Find where the given text appears and provide that cell's center as (X, Y) coordinate. 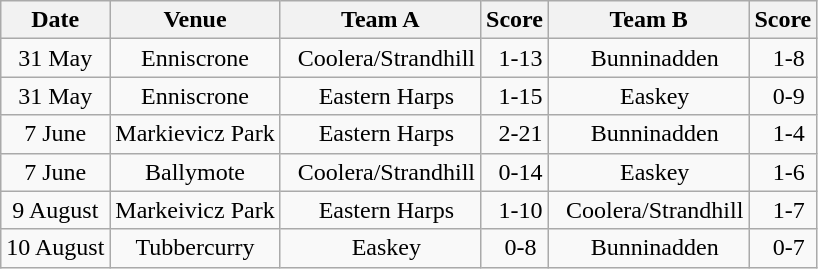
0-8 (515, 248)
1-8 (783, 58)
1-13 (515, 58)
Markeivicz Park (195, 210)
1-6 (783, 172)
Venue (195, 20)
0-14 (515, 172)
Markievicz Park (195, 134)
0-7 (783, 248)
1-7 (783, 210)
9 August (56, 210)
1-10 (515, 210)
10 August (56, 248)
Date (56, 20)
Team B (648, 20)
2-21 (515, 134)
0-9 (783, 96)
Tubbercurry (195, 248)
Team A (380, 20)
1-15 (515, 96)
1-4 (783, 134)
Ballymote (195, 172)
